Identify which cell holds the provided text, then report its [X, Y] central coordinate. 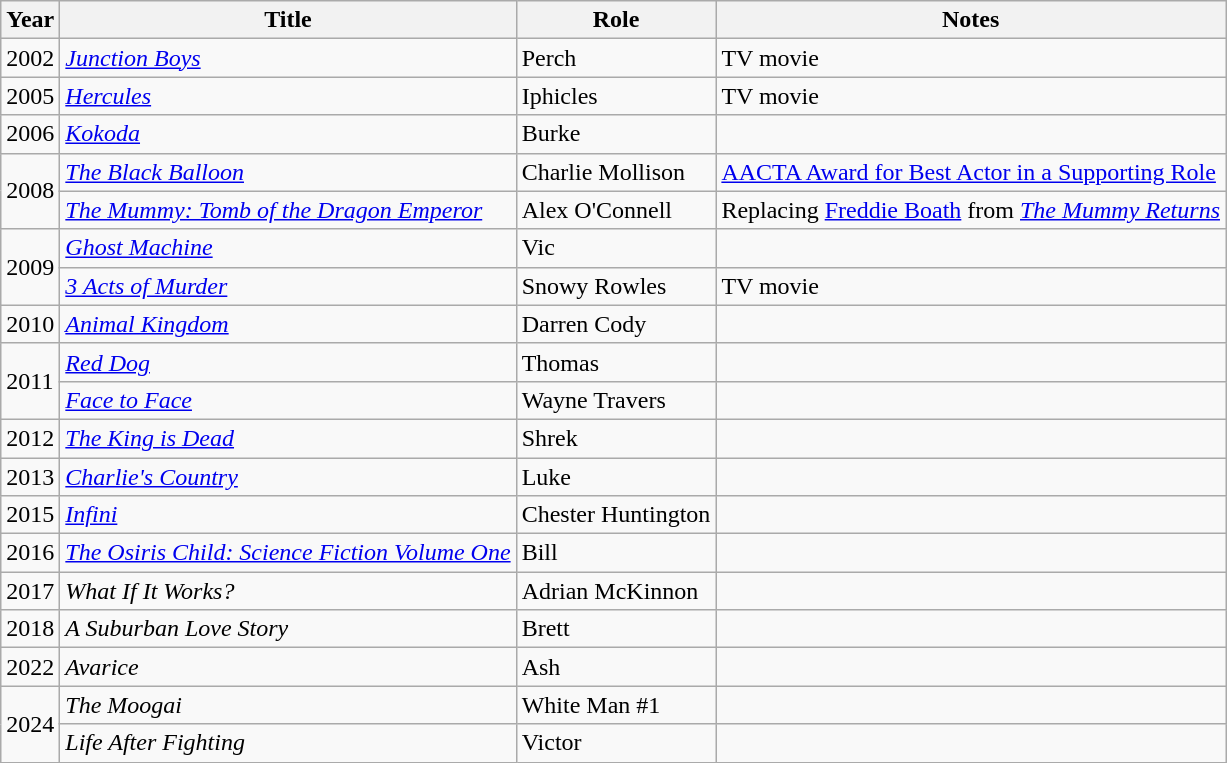
The Black Balloon [288, 172]
A Suburban Love Story [288, 629]
Role [616, 20]
White Man #1 [616, 705]
Notes [971, 20]
3 Acts of Murder [288, 286]
Perch [616, 58]
Avarice [288, 667]
2018 [30, 629]
Shrek [616, 438]
Alex O'Connell [616, 210]
Snowy Rowles [616, 286]
Animal Kingdom [288, 324]
Charlie's Country [288, 477]
2011 [30, 381]
Charlie Mollison [616, 172]
Replacing Freddie Boath from The Mummy Returns [971, 210]
Infini [288, 515]
2008 [30, 191]
2017 [30, 591]
Hercules [288, 96]
Title [288, 20]
Ghost Machine [288, 248]
2006 [30, 134]
2005 [30, 96]
The Mummy: Tomb of the Dragon Emperor [288, 210]
Chester Huntington [616, 515]
2015 [30, 515]
Brett [616, 629]
Wayne Travers [616, 400]
2010 [30, 324]
Ash [616, 667]
Red Dog [288, 362]
2016 [30, 553]
Burke [616, 134]
The Osiris Child: Science Fiction Volume One [288, 553]
Victor [616, 743]
2013 [30, 477]
Life After Fighting [288, 743]
2024 [30, 724]
Bill [616, 553]
2009 [30, 267]
AACTA Award for Best Actor in a Supporting Role [971, 172]
Vic [616, 248]
Junction Boys [288, 58]
Kokoda [288, 134]
The King is Dead [288, 438]
Year [30, 20]
2012 [30, 438]
Iphicles [616, 96]
Darren Cody [616, 324]
Luke [616, 477]
Adrian McKinnon [616, 591]
The Moogai [288, 705]
2022 [30, 667]
2002 [30, 58]
What If It Works? [288, 591]
Face to Face [288, 400]
Thomas [616, 362]
